Find where the given text appears and provide that cell's center as [x, y] coordinate. 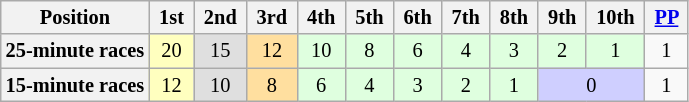
Position [75, 17]
7th [466, 17]
8th [514, 17]
15-minute races [75, 85]
3rd [272, 17]
1st [172, 17]
6th [417, 17]
20 [172, 51]
2nd [220, 17]
5th [369, 17]
25-minute races [75, 51]
15 [220, 51]
4th [321, 17]
9th [562, 17]
10th [615, 17]
PP [667, 17]
0 [592, 85]
